Determine the [x, y] coordinate at the center of the cell enclosing the given text.  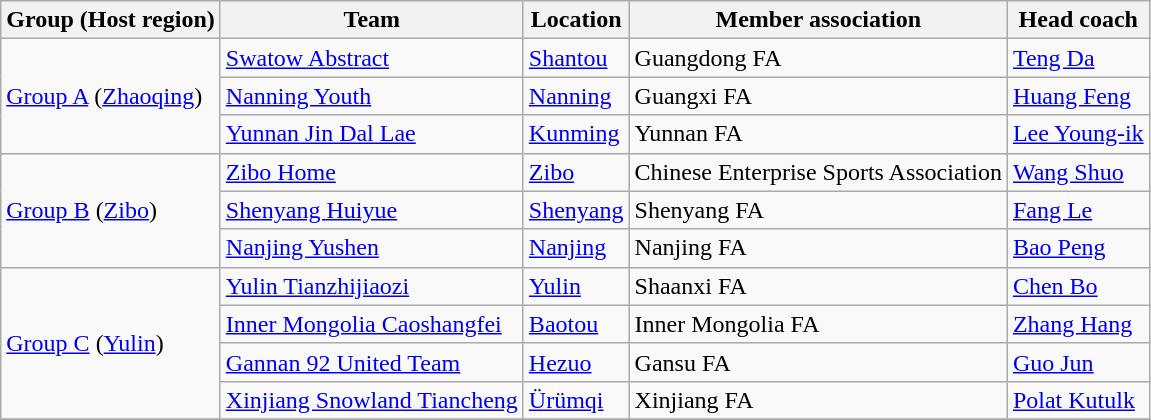
Lee Young-ik [1078, 134]
Group B (Zibo) [111, 210]
Swatow Abstract [372, 58]
Inner Mongolia Caoshangfei [372, 324]
Shenyang [576, 210]
Chen Bo [1078, 286]
Shantou [576, 58]
Gansu FA [818, 362]
Shenyang Huiyue [372, 210]
Fang Le [1078, 210]
Wang Shuo [1078, 172]
Group A (Zhaoqing) [111, 96]
Yunnan Jin Dal Lae [372, 134]
Baotou [576, 324]
Huang Feng [1078, 96]
Zibo [576, 172]
Group C (Yulin) [111, 343]
Kunming [576, 134]
Guo Jun [1078, 362]
Head coach [1078, 20]
Xinjiang Snowland Tiancheng [372, 400]
Chinese Enterprise Sports Association [818, 172]
Yunnan FA [818, 134]
Yulin [576, 286]
Guangxi FA [818, 96]
Nanjing [576, 248]
Teng Da [1078, 58]
Zhang Hang [1078, 324]
Yulin Tianzhijiaozi [372, 286]
Nanjing FA [818, 248]
Hezuo [576, 362]
Ürümqi [576, 400]
Group (Host region) [111, 20]
Team [372, 20]
Xinjiang FA [818, 400]
Nanning Youth [372, 96]
Shaanxi FA [818, 286]
Zibo Home [372, 172]
Nanning [576, 96]
Bao Peng [1078, 248]
Shenyang FA [818, 210]
Gannan 92 United Team [372, 362]
Location [576, 20]
Nanjing Yushen [372, 248]
Guangdong FA [818, 58]
Polat Kutulk [1078, 400]
Inner Mongolia FA [818, 324]
Member association [818, 20]
